Pinpoint the cell where the given text exists, returning its (X, Y) midpoint coordinate. 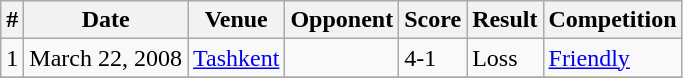
Venue (236, 20)
Opponent (342, 20)
Tashkent (236, 58)
Friendly (612, 58)
Date (106, 20)
Result (505, 20)
Loss (505, 58)
March 22, 2008 (106, 58)
4-1 (433, 58)
# (12, 20)
Score (433, 20)
1 (12, 58)
Competition (612, 20)
